Identify which cell holds the provided text, then report its (x, y) central coordinate. 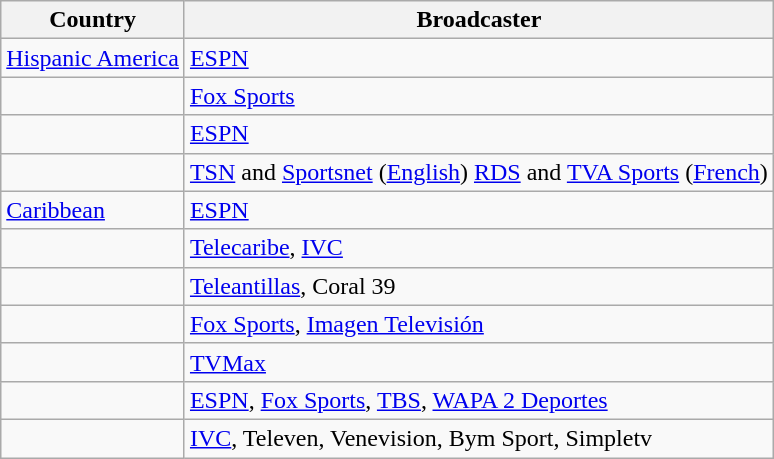
ESPN, Fox Sports, TBS, WAPA 2 Deportes (478, 400)
Fox Sports (478, 96)
Hispanic America (93, 58)
TSN and Sportsnet (English) RDS and TVA Sports (French) (478, 172)
Telecaribe, IVC (478, 248)
Country (93, 20)
Fox Sports, Imagen Televisión (478, 324)
Teleantillas, Coral 39 (478, 286)
TVMax (478, 362)
IVC, Televen, Venevision, Bym Sport, Simpletv (478, 438)
Broadcaster (478, 20)
Caribbean (93, 210)
